Determine the [x, y] coordinate at the center of the cell enclosing the given text.  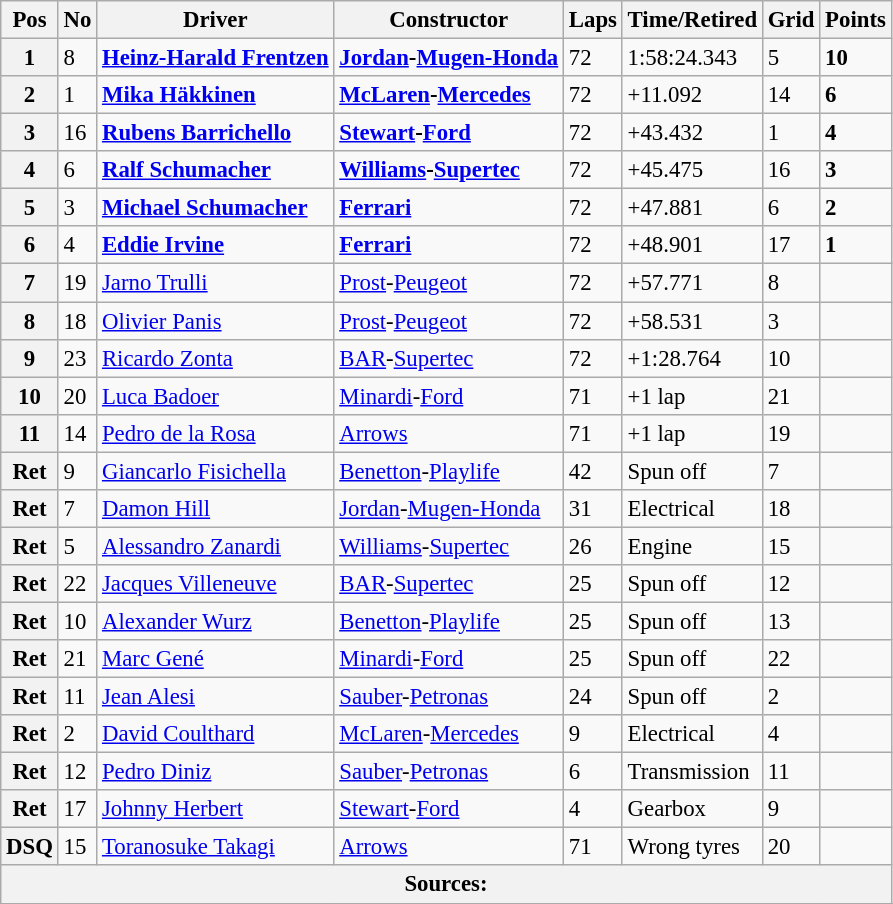
Sources: [446, 885]
23 [77, 358]
+11.092 [692, 95]
Olivier Panis [216, 321]
Time/Retired [692, 20]
DSQ [30, 847]
Jacques Villeneuve [216, 584]
Mika Häkkinen [216, 95]
Engine [692, 546]
Giancarlo Fisichella [216, 471]
26 [594, 546]
42 [594, 471]
Damon Hill [216, 509]
No [77, 20]
Laps [594, 20]
Wrong tyres [692, 847]
+43.432 [692, 133]
Luca Badoer [216, 396]
David Coulthard [216, 734]
Gearbox [692, 809]
31 [594, 509]
+48.901 [692, 245]
+58.531 [692, 321]
+47.881 [692, 208]
Eddie Irvine [216, 245]
Transmission [692, 772]
Rubens Barrichello [216, 133]
Heinz-Harald Frentzen [216, 58]
Alessandro Zanardi [216, 546]
Marc Gené [216, 659]
Pos [30, 20]
+1:28.764 [692, 358]
24 [594, 697]
Johnny Herbert [216, 809]
Pedro Diniz [216, 772]
+57.771 [692, 283]
Jarno Trulli [216, 283]
Constructor [449, 20]
Grid [790, 20]
Alexander Wurz [216, 621]
Points [856, 20]
Jean Alesi [216, 697]
Pedro de la Rosa [216, 433]
13 [790, 621]
+45.475 [692, 170]
1:58:24.343 [692, 58]
Ricardo Zonta [216, 358]
Ralf Schumacher [216, 170]
Driver [216, 20]
Toranosuke Takagi [216, 847]
Michael Schumacher [216, 208]
